From the cell containing the given text, extract its center point as [x, y] coordinate. 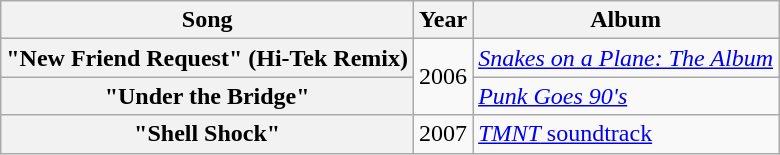
TMNT soundtrack [626, 134]
"Shell Shock" [208, 134]
Punk Goes 90's [626, 96]
Album [626, 20]
2006 [444, 77]
Year [444, 20]
Snakes on a Plane: The Album [626, 58]
2007 [444, 134]
"New Friend Request" (Hi-Tek Remix) [208, 58]
Song [208, 20]
"Under the Bridge" [208, 96]
